Pinpoint the cell where the given text exists, returning its (X, Y) midpoint coordinate. 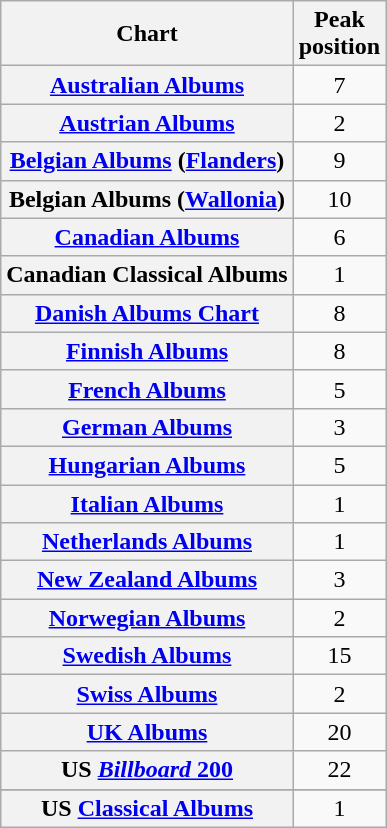
Finnish Albums (147, 351)
French Albums (147, 389)
Chart (147, 34)
10 (339, 199)
Australian Albums (147, 85)
20 (339, 732)
UK Albums (147, 732)
New Zealand Albums (147, 580)
Canadian Albums (147, 237)
6 (339, 237)
15 (339, 656)
US Billboard 200 (147, 770)
Austrian Albums (147, 123)
Belgian Albums (Flanders) (147, 161)
Italian Albums (147, 503)
7 (339, 85)
Swedish Albums (147, 656)
Hungarian Albums (147, 465)
German Albums (147, 427)
Belgian Albums (Wallonia) (147, 199)
Norwegian Albums (147, 618)
Danish Albums Chart (147, 313)
Peakposition (339, 34)
US Classical Albums (147, 808)
Swiss Albums (147, 694)
Canadian Classical Albums (147, 275)
22 (339, 770)
Netherlands Albums (147, 542)
9 (339, 161)
